Pinpoint the cell where the given text exists, returning its [x, y] midpoint coordinate. 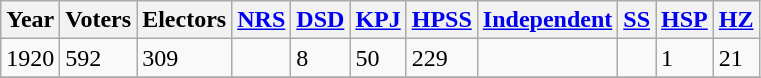
Year [30, 20]
NRS [262, 20]
Electors [184, 20]
HZ [736, 20]
1920 [30, 58]
DSD [320, 20]
229 [442, 58]
309 [184, 58]
8 [320, 58]
21 [736, 58]
592 [98, 58]
SS [637, 20]
KPJ [378, 20]
50 [378, 58]
Voters [98, 20]
HSP [685, 20]
1 [685, 58]
Independent [547, 20]
HPSS [442, 20]
